Detect which cell encompasses the target text, then output its (X, Y) center coordinate. 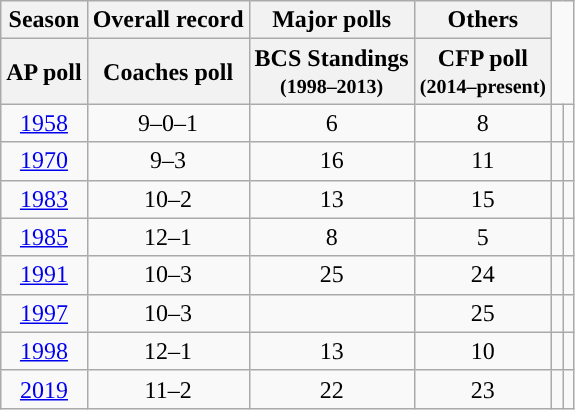
Others (482, 20)
CFP poll(2014–present) (482, 72)
1998 (44, 351)
23 (482, 389)
10–2 (168, 199)
BCS Standings(1998–2013) (332, 72)
15 (482, 199)
1958 (44, 123)
6 (332, 123)
Major polls (332, 20)
1985 (44, 237)
1997 (44, 313)
24 (482, 275)
16 (332, 161)
Season (44, 20)
Coaches poll (168, 72)
9–0–1 (168, 123)
11 (482, 161)
22 (332, 389)
5 (482, 237)
10 (482, 351)
1991 (44, 275)
11–2 (168, 389)
2019 (44, 389)
AP poll (44, 72)
9–3 (168, 161)
1970 (44, 161)
Overall record (168, 20)
1983 (44, 199)
